From the cell containing the given text, extract its center point as [X, Y] coordinate. 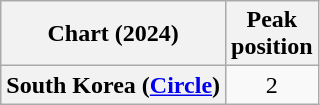
2 [272, 85]
Chart (2024) [114, 34]
Peakposition [272, 34]
South Korea (Circle) [114, 85]
